Output the (x, y) coordinate of the center of the cell containing the given text.  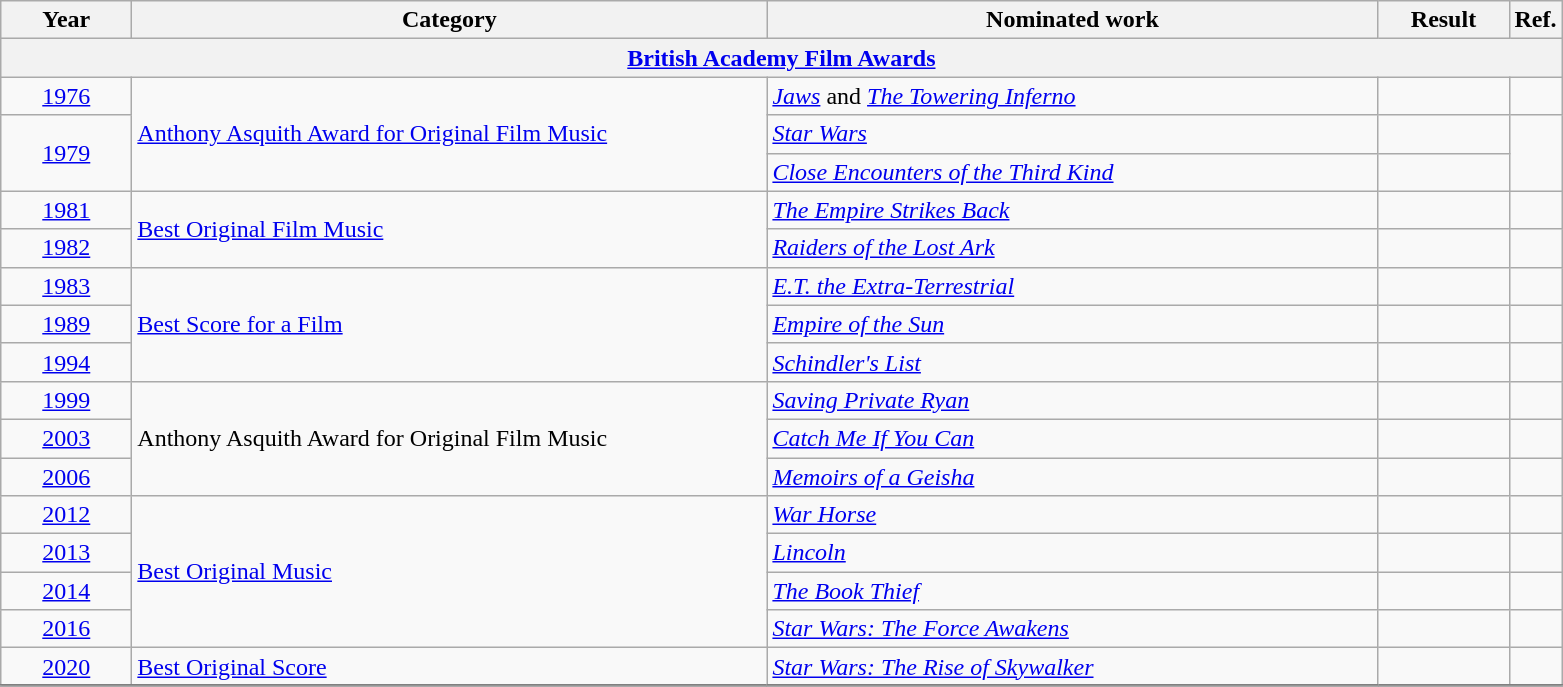
The Book Thief (1072, 591)
1989 (66, 324)
Nominated work (1072, 20)
2013 (66, 553)
2014 (66, 591)
2020 (66, 667)
2012 (66, 515)
E.T. the Extra-Terrestrial (1072, 286)
Result (1444, 20)
Raiders of the Lost Ark (1072, 248)
British Academy Film Awards (782, 58)
Best Original Music (450, 572)
Memoirs of a Geisha (1072, 477)
Jaws and The Towering Inferno (1072, 96)
Saving Private Ryan (1072, 400)
Catch Me If You Can (1072, 438)
Empire of the Sun (1072, 324)
1979 (66, 153)
Category (450, 20)
1994 (66, 362)
1983 (66, 286)
Star Wars (1072, 134)
1982 (66, 248)
1999 (66, 400)
1981 (66, 210)
Best Score for a Film (450, 324)
Year (66, 20)
2016 (66, 629)
1976 (66, 96)
Star Wars: The Rise of Skywalker (1072, 667)
Schindler's List (1072, 362)
2003 (66, 438)
Star Wars: The Force Awakens (1072, 629)
Lincoln (1072, 553)
The Empire Strikes Back (1072, 210)
War Horse (1072, 515)
2006 (66, 477)
Best Original Film Music (450, 229)
Ref. (1536, 20)
Close Encounters of the Third Kind (1072, 172)
Best Original Score (450, 667)
